Provide the (X, Y) coordinate of the cell's center where the given text is located.  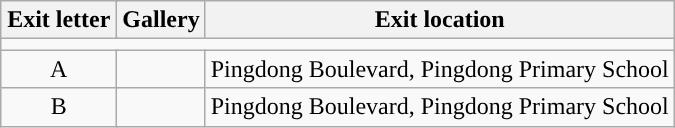
A (59, 69)
Exit location (440, 20)
Exit letter (59, 20)
B (59, 107)
Gallery (161, 20)
